Determine the [X, Y] coordinate at the center of the cell enclosing the given text.  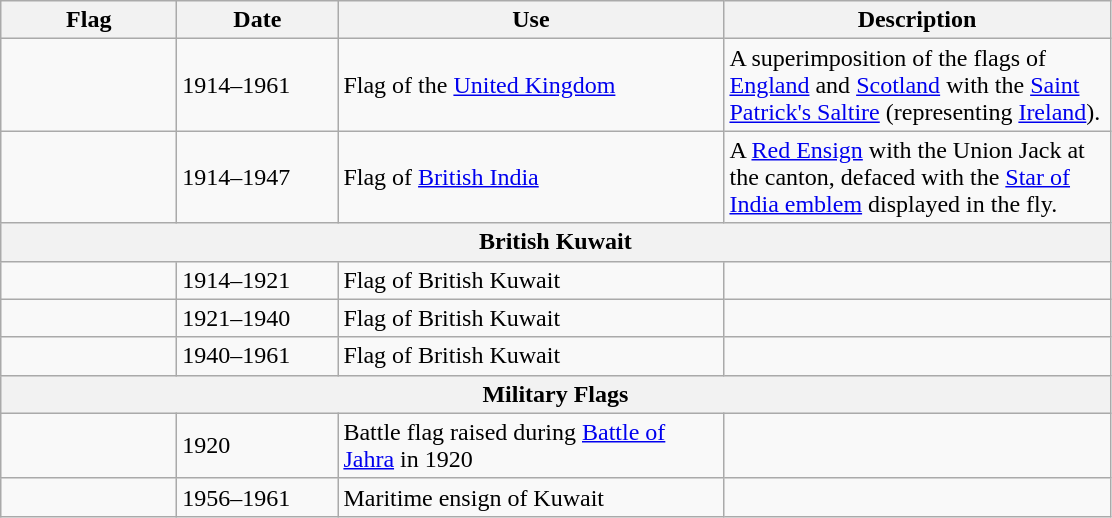
Description [917, 20]
Flag [89, 20]
1920 [258, 446]
Flag of the United Kingdom [531, 85]
1914–1961 [258, 85]
Use [531, 20]
A superimposition of the flags of England and Scotland with the Saint Patrick's Saltire (representing Ireland). [917, 85]
Date [258, 20]
Maritime ensign of Kuwait [531, 497]
British Kuwait [556, 242]
1914–1947 [258, 177]
1940–1961 [258, 356]
1956–1961 [258, 497]
Battle flag raised during Battle of Jahra in 1920 [531, 446]
Flag of British India [531, 177]
Military Flags [556, 394]
1921–1940 [258, 318]
1914–1921 [258, 280]
A Red Ensign with the Union Jack at the canton, defaced with the Star of India emblem displayed in the fly. [917, 177]
